From the cell containing the given text, extract its center point as (X, Y) coordinate. 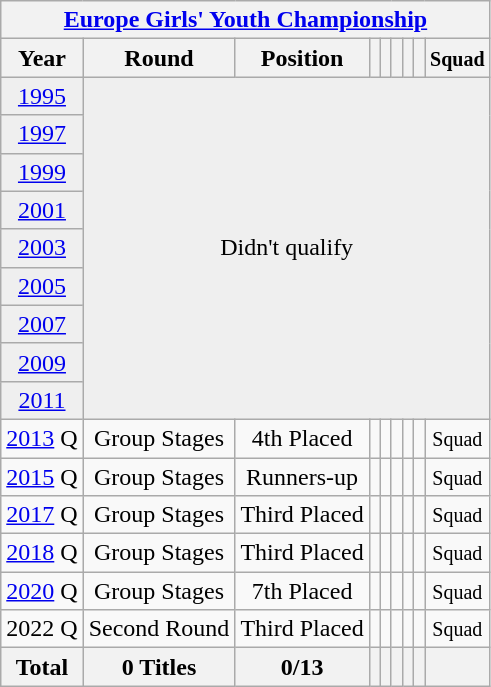
2003 (42, 248)
1997 (42, 134)
2009 (42, 362)
Europe Girls' Youth Championship (246, 20)
Position (302, 58)
4th Placed (302, 438)
2015 Q (42, 477)
2017 Q (42, 515)
Didn't qualify (286, 248)
7th Placed (302, 591)
2018 Q (42, 553)
1995 (42, 96)
2005 (42, 286)
0/13 (302, 667)
2011 (42, 400)
0 Titles (159, 667)
2022 Q (42, 629)
Second Round (159, 629)
2020 Q (42, 591)
2001 (42, 210)
2007 (42, 324)
Total (42, 667)
Year (42, 58)
Runners-up (302, 477)
1999 (42, 172)
2013 Q (42, 438)
Round (159, 58)
